Extract the [x, y] coordinate from the center of the cell holding the provided text.  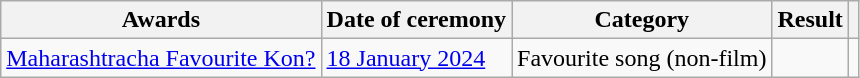
Date of ceremony [416, 20]
Favourite song (non-film) [642, 58]
Category [642, 20]
Maharashtracha Favourite Kon? [161, 58]
Awards [161, 20]
Result [810, 20]
18 January 2024 [416, 58]
